For the text-containing cell, return its midpoint in (X, Y) coordinate format. 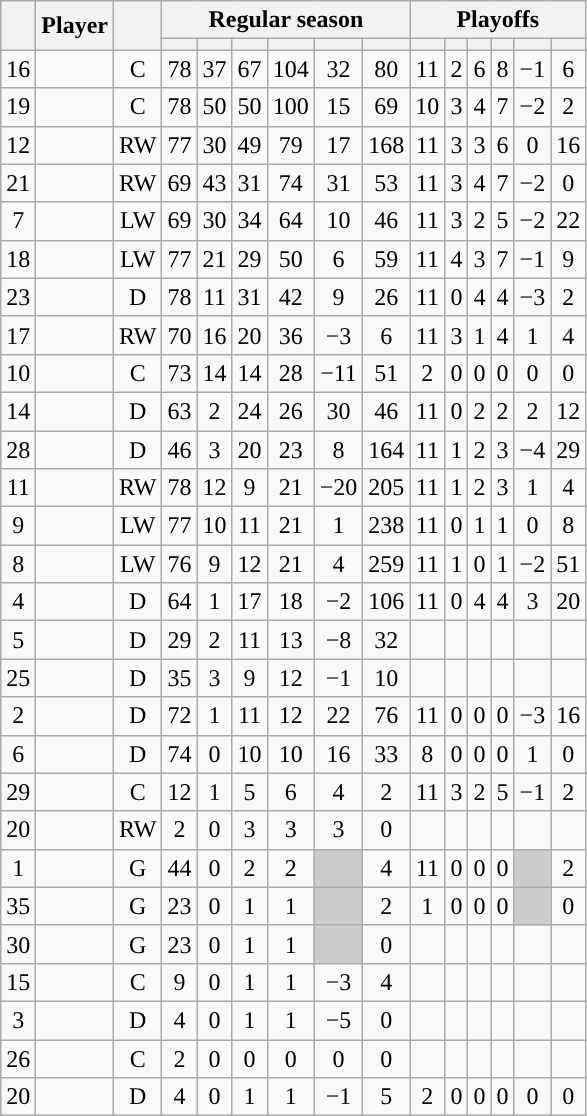
37 (214, 69)
79 (290, 145)
19 (18, 107)
24 (250, 411)
67 (250, 69)
259 (386, 564)
Regular season (286, 20)
49 (250, 145)
44 (180, 868)
104 (290, 69)
34 (250, 221)
100 (290, 107)
53 (386, 183)
13 (290, 640)
73 (180, 373)
25 (18, 678)
63 (180, 411)
Player (75, 26)
164 (386, 449)
238 (386, 526)
106 (386, 602)
33 (386, 754)
70 (180, 335)
205 (386, 488)
36 (290, 335)
Playoffs (498, 20)
−11 (338, 373)
80 (386, 69)
−20 (338, 488)
42 (290, 297)
59 (386, 259)
168 (386, 145)
−4 (532, 449)
−5 (338, 1020)
−8 (338, 640)
72 (180, 716)
43 (214, 183)
